Return [X, Y] of the center of cell containing provided text 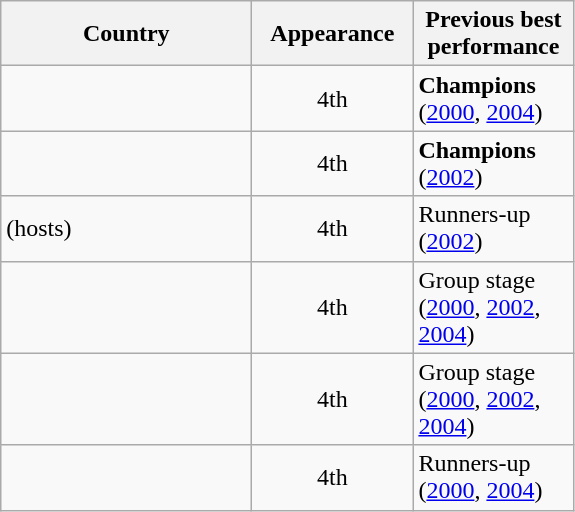
Runners-up (2000, 2004) [494, 478]
Appearance [332, 34]
Previous best performance [494, 34]
Champions (2002) [494, 164]
(hosts) [126, 228]
Champions (2000, 2004) [494, 98]
Country [126, 34]
Runners-up (2002) [494, 228]
